Identify which cell holds the provided text, then report its (x, y) central coordinate. 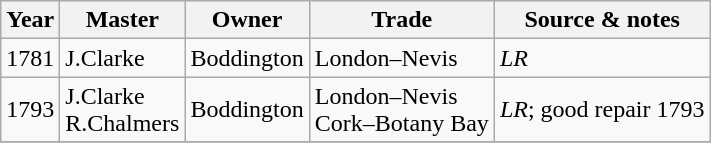
London–Nevis (402, 58)
1793 (30, 110)
J.Clarke (122, 58)
J.ClarkeR.Chalmers (122, 110)
London–NevisCork–Botany Bay (402, 110)
1781 (30, 58)
LR; good repair 1793 (602, 110)
Trade (402, 20)
Owner (247, 20)
LR (602, 58)
Year (30, 20)
Master (122, 20)
Source & notes (602, 20)
